Provide the (X, Y) coordinate of the cell's center where the given text is located.  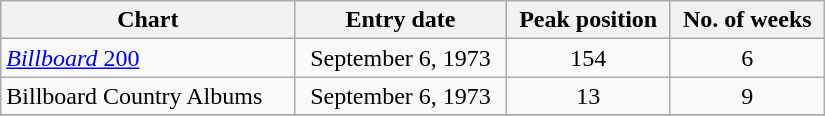
Entry date (400, 20)
9 (747, 96)
6 (747, 58)
Peak position (588, 20)
Billboard 200 (148, 58)
Chart (148, 20)
13 (588, 96)
No. of weeks (747, 20)
154 (588, 58)
Billboard Country Albums (148, 96)
